Find where the given text appears and provide that cell's center as (x, y) coordinate. 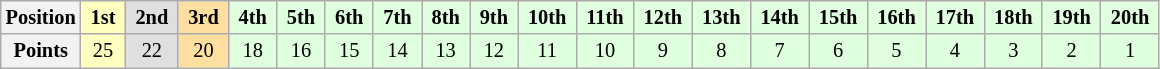
5th (301, 17)
17th (955, 17)
Position (41, 17)
25 (104, 51)
9 (663, 51)
Points (41, 51)
13 (446, 51)
3rd (203, 17)
20th (1130, 17)
5 (896, 51)
2nd (152, 17)
22 (152, 51)
19th (1071, 17)
18th (1013, 17)
6th (349, 17)
10 (604, 51)
4th (253, 17)
7th (397, 17)
3 (1013, 51)
14 (397, 51)
4 (955, 51)
13th (721, 17)
14th (779, 17)
16 (301, 51)
2 (1071, 51)
8 (721, 51)
10th (547, 17)
9th (494, 17)
1 (1130, 51)
15 (349, 51)
1st (104, 17)
7 (779, 51)
12 (494, 51)
20 (203, 51)
6 (838, 51)
11 (547, 51)
11th (604, 17)
18 (253, 51)
15th (838, 17)
16th (896, 17)
8th (446, 17)
12th (663, 17)
